Search for the cell housing the specified text and yield its [x, y] center coordinate. 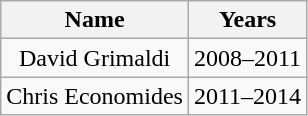
David Grimaldi [95, 58]
2011–2014 [247, 96]
Years [247, 20]
Chris Economides [95, 96]
2008–2011 [247, 58]
Name [95, 20]
